Output the (X, Y) coordinate of the center of the cell containing the given text.  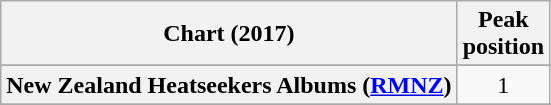
Chart (2017) (229, 34)
New Zealand Heatseekers Albums (RMNZ) (229, 85)
Peak position (503, 34)
1 (503, 85)
